Scan for the cell matching the given text and deliver its (X, Y) coordinate at center. 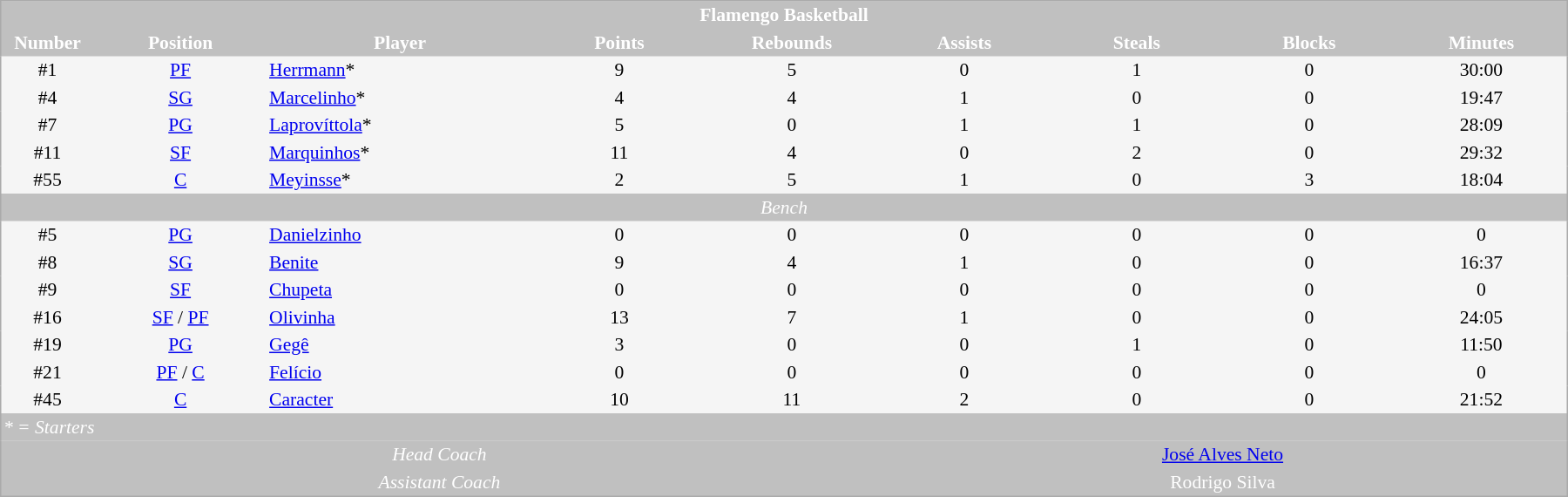
#21 (47, 372)
PF / C (180, 372)
Steals (1137, 43)
#55 (47, 180)
José Alves Neto (1223, 455)
Felício (400, 372)
#5 (47, 235)
Olivinha (400, 317)
Minutes (1482, 43)
#9 (47, 289)
Flamengo Basketball (784, 15)
Marquinhos* (400, 153)
#19 (47, 345)
Number (47, 43)
#1 (47, 70)
Rebounds (792, 43)
11:50 (1482, 345)
16:37 (1482, 262)
Player (400, 43)
Laprovíttola* (400, 126)
13 (619, 317)
18:04 (1482, 180)
Bench (784, 208)
24:05 (1482, 317)
19:47 (1482, 98)
#4 (47, 98)
Herrmann* (400, 70)
#11 (47, 153)
28:09 (1482, 126)
#16 (47, 317)
SF / PF (180, 317)
Gegê (400, 345)
7 (792, 317)
29:32 (1482, 153)
#7 (47, 126)
Marcelinho* (400, 98)
Assists (964, 43)
#45 (47, 399)
PF (180, 70)
Head Coach (439, 455)
Benite (400, 262)
#8 (47, 262)
Assistant Coach (439, 482)
Chupeta (400, 289)
Points (619, 43)
Rodrigo Silva (1223, 482)
Caracter (400, 399)
* = Starters (784, 427)
Position (180, 43)
Blocks (1309, 43)
21:52 (1482, 399)
10 (619, 399)
Meyinsse* (400, 180)
30:00 (1482, 70)
Danielzinho (400, 235)
